Identify which cell holds the provided text, then report its (x, y) central coordinate. 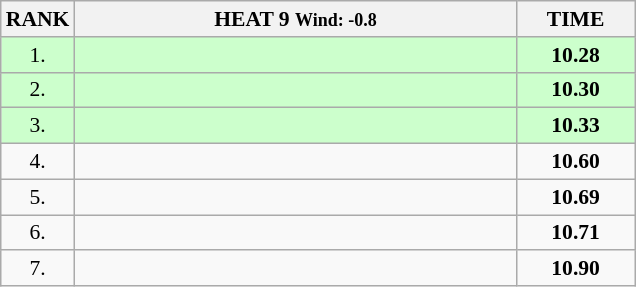
6. (38, 233)
7. (38, 269)
5. (38, 197)
10.30 (576, 90)
4. (38, 162)
10.60 (576, 162)
RANK (38, 19)
HEAT 9 Wind: -0.8 (295, 19)
10.33 (576, 126)
3. (38, 126)
10.69 (576, 197)
10.28 (576, 55)
1. (38, 55)
10.90 (576, 269)
TIME (576, 19)
10.71 (576, 233)
2. (38, 90)
